Determine the (X, Y) coordinate at the center of the cell enclosing the given text.  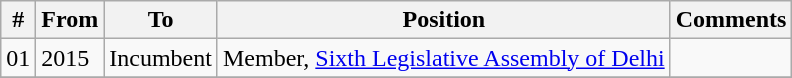
2015 (70, 58)
To (161, 20)
# (18, 20)
01 (18, 58)
Position (444, 20)
From (70, 20)
Comments (731, 20)
Incumbent (161, 58)
Member, Sixth Legislative Assembly of Delhi (444, 58)
